Scan for the cell matching the given text and deliver its (x, y) coordinate at center. 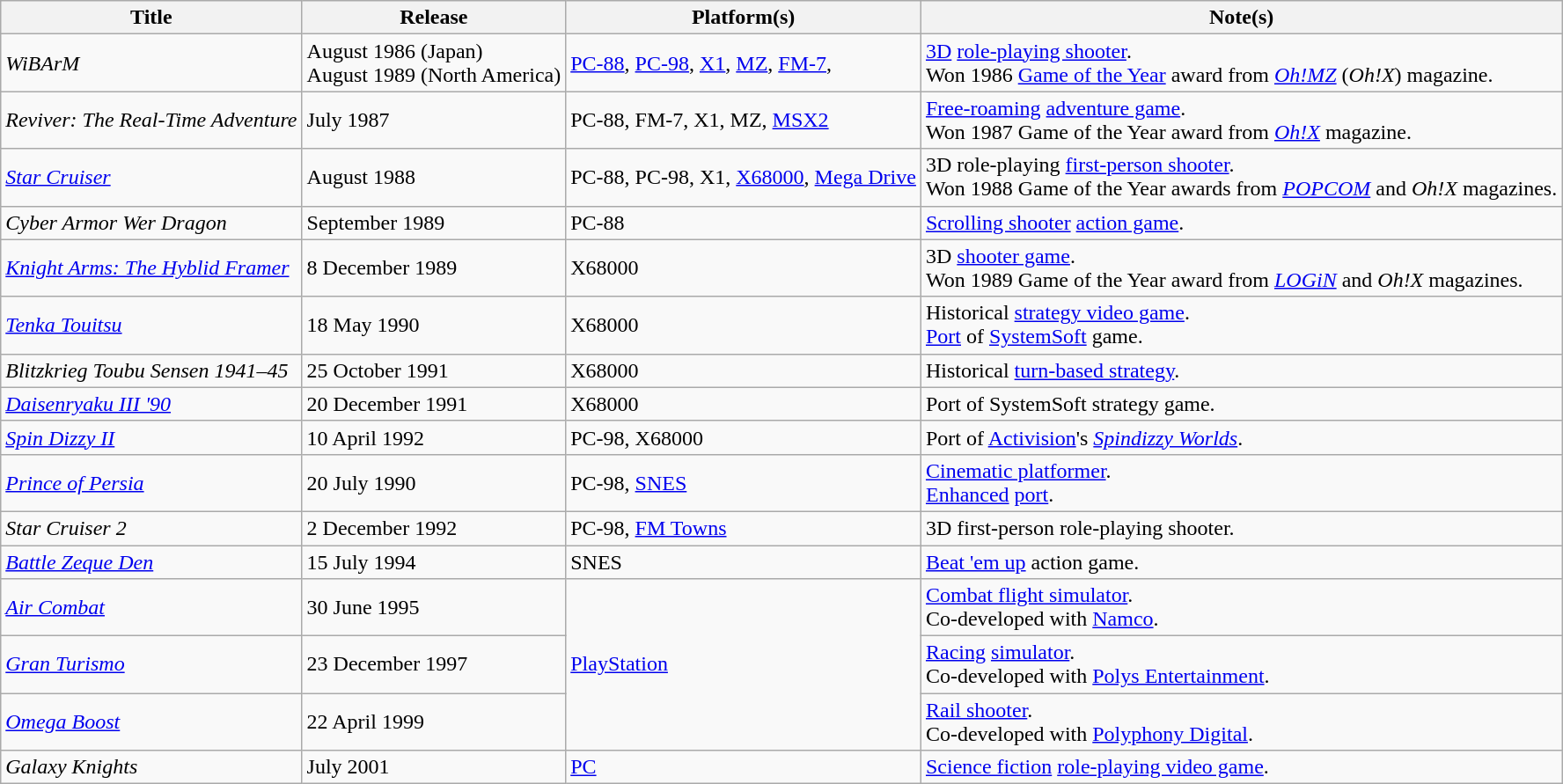
30 June 1995 (434, 607)
Reviver: The Real-Time Adventure (151, 120)
25 October 1991 (434, 370)
Battle Zeque Den (151, 562)
Port of SystemSoft strategy game. (1241, 404)
PC-88, FM-7, X1, MZ, MSX2 (744, 120)
Historical strategy video game. Port of SystemSoft game. (1241, 326)
Gran Turismo (151, 665)
August 1986 (Japan) August 1989 (North America) (434, 63)
10 April 1992 (434, 437)
July 2001 (434, 767)
Daisenryaku III '90 (151, 404)
PC-88, PC-98, X1, X68000, Mega Drive (744, 178)
Spin Dizzy II (151, 437)
Historical turn-based strategy. (1241, 370)
3D first-person role-playing shooter. (1241, 528)
Air Combat (151, 607)
Knight Arms: The Hyblid Framer (151, 267)
20 December 1991 (434, 404)
PC-98, SNES (744, 482)
Prince of Persia (151, 482)
Release (434, 18)
WiBArM (151, 63)
PlayStation (744, 665)
SNES (744, 562)
PC-98, X68000 (744, 437)
Note(s) (1241, 18)
Racing simulator. Co-developed with Polys Entertainment. (1241, 665)
Star Cruiser (151, 178)
PC-98, FM Towns (744, 528)
Rail shooter. Co-developed with Polyphony Digital. (1241, 722)
3D role-playing first-person shooter. Won 1988 Game of the Year awards from POPCOM and Oh!X magazines. (1241, 178)
Port of Activision's Spindizzy Worlds. (1241, 437)
15 July 1994 (434, 562)
Tenka Touitsu (151, 326)
Platform(s) (744, 18)
Blitzkrieg Toubu Sensen 1941–45 (151, 370)
3D shooter game. Won 1989 Game of the Year award from LOGiN and Oh!X magazines. (1241, 267)
2 December 1992 (434, 528)
Star Cruiser 2 (151, 528)
8 December 1989 (434, 267)
22 April 1999 (434, 722)
Science fiction role-playing video game. (1241, 767)
Beat 'em up action game. (1241, 562)
Cinematic platformer. Enhanced port. (1241, 482)
Title (151, 18)
18 May 1990 (434, 326)
3D role-playing shooter. Won 1986 Game of the Year award from Oh!MZ (Oh!X) magazine. (1241, 63)
PC-88 (744, 223)
23 December 1997 (434, 665)
September 1989 (434, 223)
Omega Boost (151, 722)
Combat flight simulator. Co-developed with Namco. (1241, 607)
20 July 1990 (434, 482)
Cyber Armor Wer Dragon (151, 223)
Galaxy Knights (151, 767)
Scrolling shooter action game. (1241, 223)
August 1988 (434, 178)
PC-88, PC-98, X1, MZ, FM-7, (744, 63)
Free-roaming adventure game. Won 1987 Game of the Year award from Oh!X magazine. (1241, 120)
July 1987 (434, 120)
PC (744, 767)
